Locate the cell with the specified text and output its (x, y) center coordinate. 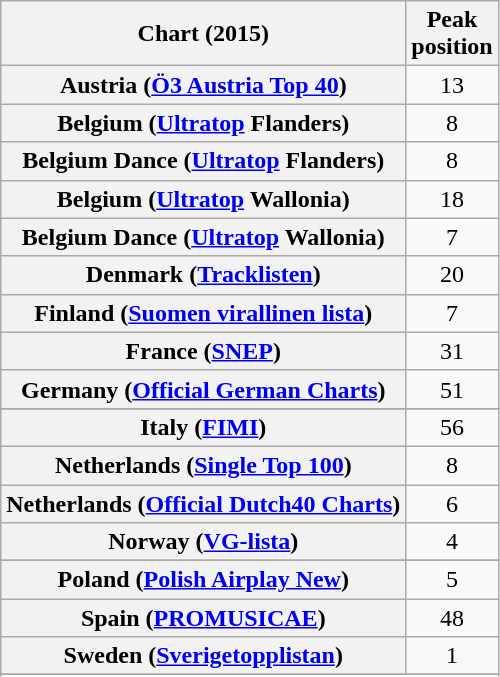
Belgium Dance (Ultratop Flanders) (204, 161)
20 (452, 275)
13 (452, 85)
1 (452, 656)
Spain (PROMUSICAE) (204, 618)
Germany (Official German Charts) (204, 389)
Netherlands (Single Top 100) (204, 465)
Chart (2015) (204, 34)
Sweden (Sverigetopplistan) (204, 656)
48 (452, 618)
56 (452, 427)
51 (452, 389)
France (SNEP) (204, 351)
4 (452, 542)
Netherlands (Official Dutch40 Charts) (204, 503)
Belgium (Ultratop Wallonia) (204, 199)
31 (452, 351)
5 (452, 580)
Belgium Dance (Ultratop Wallonia) (204, 237)
Peakposition (452, 34)
Denmark (Tracklisten) (204, 275)
Finland (Suomen virallinen lista) (204, 313)
Norway (VG-lista) (204, 542)
Belgium (Ultratop Flanders) (204, 123)
Poland (Polish Airplay New) (204, 580)
18 (452, 199)
Austria (Ö3 Austria Top 40) (204, 85)
6 (452, 503)
Italy (FIMI) (204, 427)
